Provide the (x, y) coordinate of the cell's center where the given text is located.  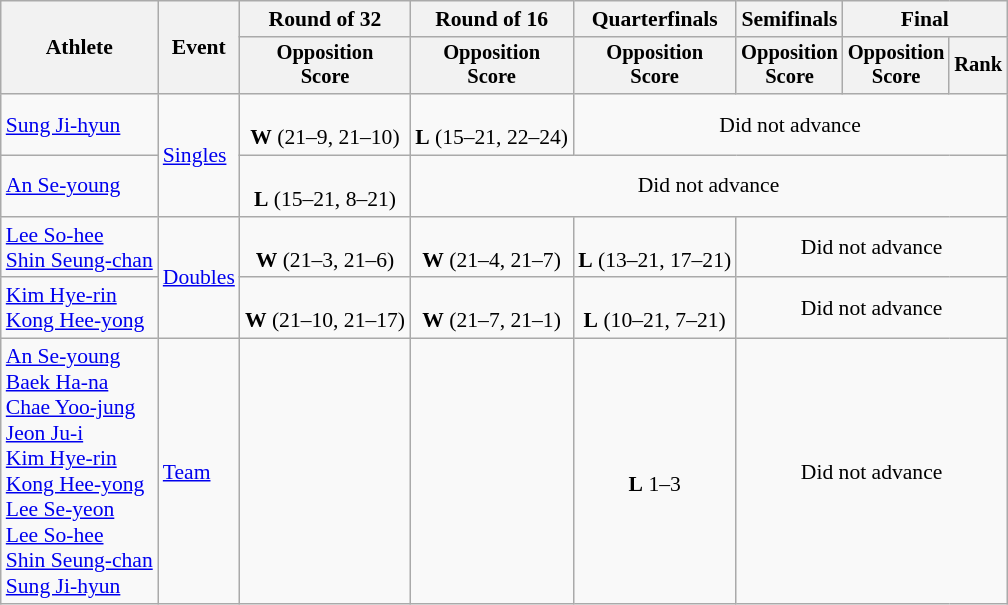
Lee So-hee Shin Seung-chan (80, 248)
Sung Ji-hyun (80, 124)
Rank (978, 66)
Round of 32 (325, 19)
L (10–21, 7–21) (654, 308)
Athlete (80, 48)
Event (199, 48)
L (15–21, 22–24) (492, 124)
Semifinals (790, 19)
An Se-young Baek Ha-na Chae Yoo-jung Jeon Ju-i Kim Hye-rin Kong Hee-yong Lee Se-yeon Lee So-hee Shin Seung-chan Sung Ji-hyun (80, 472)
Singles (199, 155)
Round of 16 (492, 19)
L (15–21, 8–21) (325, 186)
W (21–9, 21–10) (325, 124)
L (13–21, 17–21) (654, 248)
Final (925, 19)
W (21–4, 21–7) (492, 248)
Kim Hye-rin Kong Hee-yong (80, 308)
An Se-young (80, 186)
Quarterfinals (654, 19)
Team (199, 472)
Doubles (199, 278)
W (21–3, 21–6) (325, 248)
W (21–10, 21–17) (325, 308)
L 1–3 (654, 472)
W (21–7, 21–1) (492, 308)
